Locate the cell with the specified text and output its [X, Y] center coordinate. 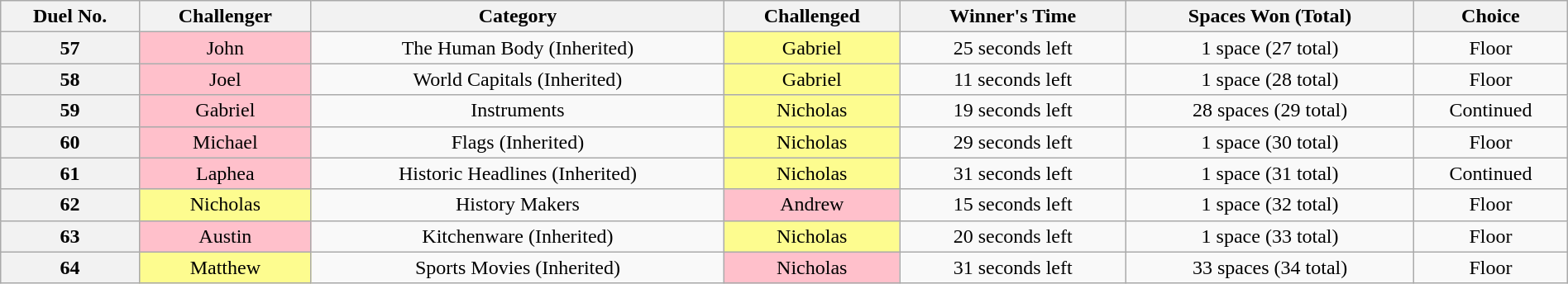
61 [70, 173]
Laphea [225, 173]
11 seconds left [1013, 79]
1 space (32 total) [1269, 205]
Austin [225, 236]
Choice [1491, 17]
57 [70, 48]
58 [70, 79]
15 seconds left [1013, 205]
Instruments [518, 111]
62 [70, 205]
World Capitals (Inherited) [518, 79]
Spaces Won (Total) [1269, 17]
Kitchenware (Inherited) [518, 236]
Historic Headlines (Inherited) [518, 173]
Category [518, 17]
59 [70, 111]
Challenger [225, 17]
Andrew [812, 205]
1 space (33 total) [1269, 236]
Duel No. [70, 17]
The Human Body (Inherited) [518, 48]
Joel [225, 79]
1 space (28 total) [1269, 79]
64 [70, 267]
29 seconds left [1013, 142]
19 seconds left [1013, 111]
25 seconds left [1013, 48]
20 seconds left [1013, 236]
History Makers [518, 205]
Matthew [225, 267]
63 [70, 236]
60 [70, 142]
33 spaces (34 total) [1269, 267]
Winner's Time [1013, 17]
Challenged [812, 17]
Sports Movies (Inherited) [518, 267]
1 space (31 total) [1269, 173]
Flags (Inherited) [518, 142]
1 space (30 total) [1269, 142]
28 spaces (29 total) [1269, 111]
1 space (27 total) [1269, 48]
John [225, 48]
Michael [225, 142]
